From the cell containing the given text, extract its center point as [X, Y] coordinate. 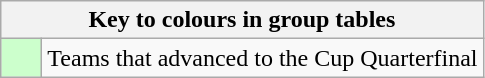
Teams that advanced to the Cup Quarterfinal [262, 58]
Key to colours in group tables [242, 20]
